Find where the given text appears and provide that cell's center as (X, Y) coordinate. 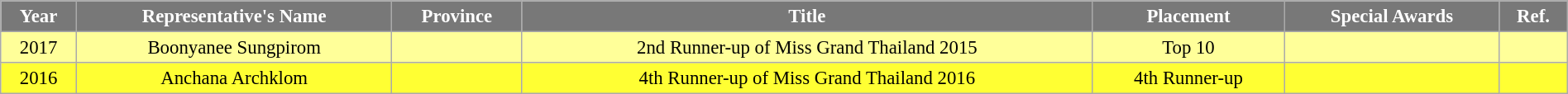
4th Runner-up (1189, 78)
Special Awards (1392, 16)
Title (807, 16)
Top 10 (1189, 48)
4th Runner-up of Miss Grand Thailand 2016 (807, 78)
2nd Runner-up of Miss Grand Thailand 2015 (807, 48)
Placement (1189, 16)
Representative's Name (233, 16)
2016 (39, 78)
2017 (39, 48)
Anchana Archklom (233, 78)
Ref. (1533, 16)
Year (39, 16)
Boonyanee Sungpirom (233, 48)
Province (457, 16)
